Find where the given text appears and provide that cell's center as [X, Y] coordinate. 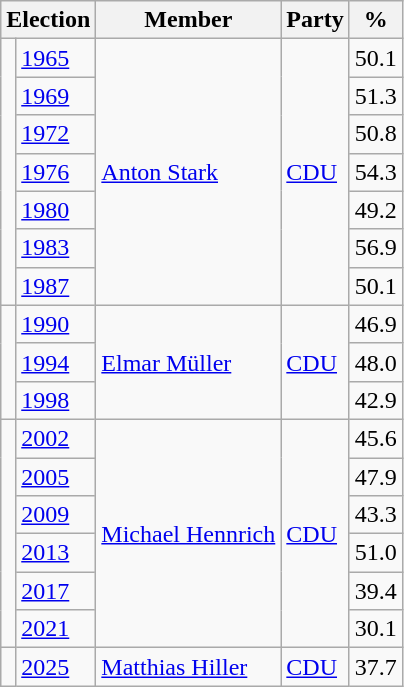
1994 [56, 362]
42.9 [376, 400]
49.2 [376, 210]
Anton Stark [188, 172]
2017 [56, 591]
50.8 [376, 134]
1998 [56, 400]
1969 [56, 96]
1965 [56, 58]
2002 [56, 438]
56.9 [376, 248]
30.1 [376, 629]
2009 [56, 515]
51.0 [376, 553]
1976 [56, 172]
45.6 [376, 438]
46.9 [376, 324]
2021 [56, 629]
48.0 [376, 362]
Election [48, 20]
2013 [56, 553]
Matthias Hiller [188, 667]
Elmar Müller [188, 362]
47.9 [376, 477]
1980 [56, 210]
54.3 [376, 172]
Michael Hennrich [188, 533]
1990 [56, 324]
1987 [56, 286]
51.3 [376, 96]
% [376, 20]
1983 [56, 248]
1972 [56, 134]
2025 [56, 667]
39.4 [376, 591]
Member [188, 20]
2005 [56, 477]
37.7 [376, 667]
43.3 [376, 515]
Party [315, 20]
